For the text-containing cell, return its midpoint in (X, Y) coordinate format. 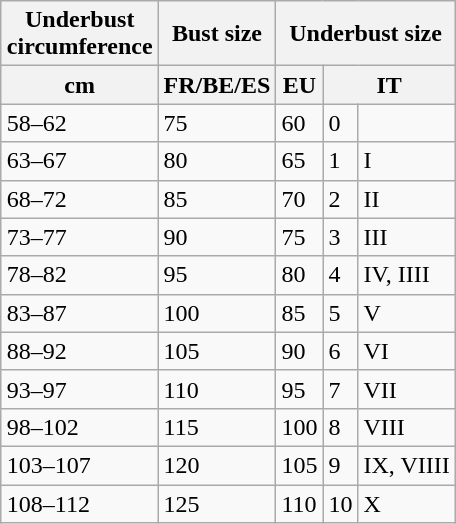
93–97 (80, 389)
X (406, 503)
4 (340, 275)
8 (340, 427)
1 (340, 161)
125 (217, 503)
103–107 (80, 465)
EU (300, 85)
83–87 (80, 313)
0 (340, 123)
65 (300, 161)
73–77 (80, 237)
88–92 (80, 351)
IV, IIII (406, 275)
VI (406, 351)
7 (340, 389)
cm (80, 85)
98–102 (80, 427)
III (406, 237)
VIII (406, 427)
Underbust size (366, 34)
FR/BE/ES (217, 85)
5 (340, 313)
Bust size (217, 34)
II (406, 199)
78–82 (80, 275)
IX, VIIII (406, 465)
2 (340, 199)
3 (340, 237)
68–72 (80, 199)
70 (300, 199)
58–62 (80, 123)
IT (389, 85)
I (406, 161)
6 (340, 351)
63–67 (80, 161)
120 (217, 465)
9 (340, 465)
115 (217, 427)
10 (340, 503)
Underbust circumference (80, 34)
108–112 (80, 503)
60 (300, 123)
V (406, 313)
VII (406, 389)
